Return [X, Y] of the center of cell containing provided text 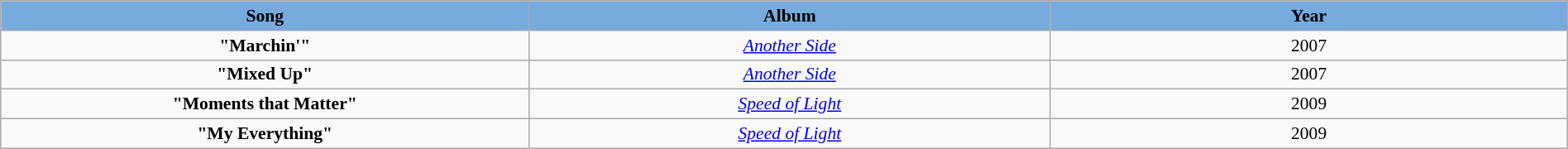
"Mixed Up" [265, 74]
"Moments that Matter" [265, 104]
"Marchin'" [265, 45]
Year [1308, 16]
Song [265, 16]
"My Everything" [265, 133]
Album [790, 16]
